For the text-containing cell, return its midpoint in (X, Y) coordinate format. 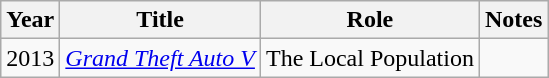
The Local Population (370, 58)
2013 (30, 58)
Notes (513, 20)
Grand Theft Auto V (160, 58)
Year (30, 20)
Role (370, 20)
Title (160, 20)
